Return the [X, Y] coordinate for the center point of the cell that contains the specified text.  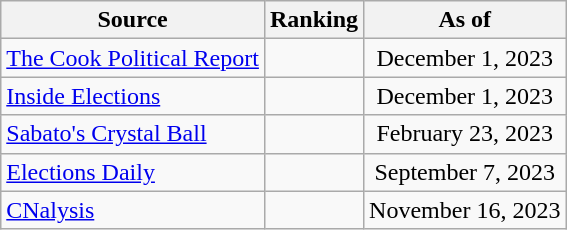
Sabato's Crystal Ball [133, 134]
February 23, 2023 [465, 134]
CNalysis [133, 210]
November 16, 2023 [465, 210]
September 7, 2023 [465, 172]
Elections Daily [133, 172]
Inside Elections [133, 96]
Ranking [314, 20]
As of [465, 20]
The Cook Political Report [133, 58]
Source [133, 20]
